Detect which cell encompasses the target text, then output its [X, Y] center coordinate. 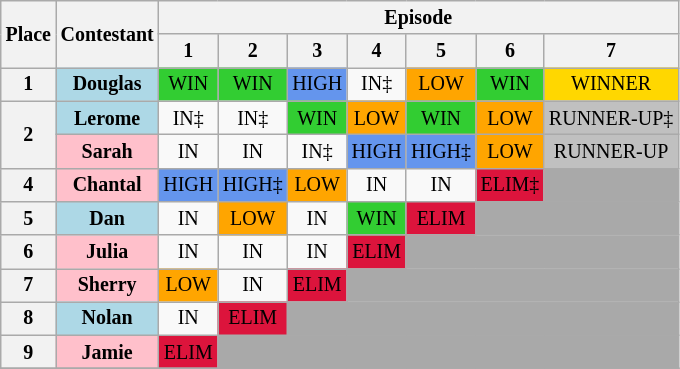
ELIM‡ [510, 184]
3 [316, 52]
Place [28, 34]
RUNNER-UP‡ [611, 118]
Contestant [108, 34]
Dan [108, 218]
WINNER [611, 84]
Julia [108, 252]
Lerome [108, 118]
Sarah [108, 152]
Douglas [108, 84]
Nolan [108, 318]
Sherry [108, 286]
RUNNER-UP [611, 152]
Jamie [108, 352]
Episode [418, 18]
8 [28, 318]
9 [28, 352]
Chantal [108, 184]
